Find where the given text appears and provide that cell's center as [X, Y] coordinate. 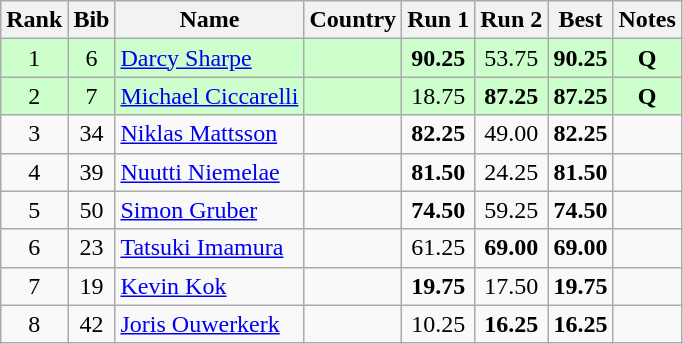
5 [34, 210]
19 [92, 286]
53.75 [512, 58]
Niklas Mattsson [210, 134]
24.25 [512, 172]
Run 1 [438, 20]
59.25 [512, 210]
Rank [34, 20]
Tatsuki Imamura [210, 248]
23 [92, 248]
49.00 [512, 134]
4 [34, 172]
3 [34, 134]
Name [210, 20]
8 [34, 324]
Michael Ciccarelli [210, 96]
42 [92, 324]
2 [34, 96]
Run 2 [512, 20]
50 [92, 210]
Nuutti Niemelae [210, 172]
Best [580, 20]
Joris Ouwerkerk [210, 324]
18.75 [438, 96]
39 [92, 172]
1 [34, 58]
Darcy Sharpe [210, 58]
Simon Gruber [210, 210]
Notes [647, 20]
10.25 [438, 324]
34 [92, 134]
Country [353, 20]
Bib [92, 20]
17.50 [512, 286]
Kevin Kok [210, 286]
61.25 [438, 248]
